Scan for the cell matching the given text and deliver its [x, y] coordinate at center. 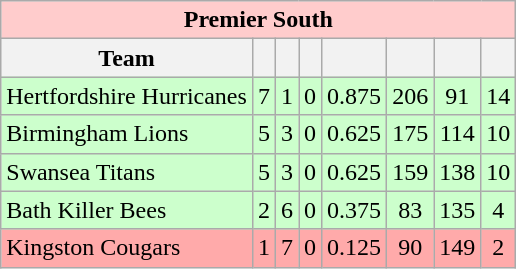
0.875 [354, 96]
Premier South [258, 20]
159 [410, 172]
149 [458, 248]
Swansea Titans [127, 172]
135 [458, 210]
175 [410, 134]
Hertfordshire Hurricanes [127, 96]
206 [410, 96]
83 [410, 210]
0.375 [354, 210]
Kingston Cougars [127, 248]
0.125 [354, 248]
90 [410, 248]
91 [458, 96]
Bath Killer Bees [127, 210]
114 [458, 134]
14 [498, 96]
Team [127, 58]
138 [458, 172]
6 [286, 210]
4 [498, 210]
Birmingham Lions [127, 134]
